Determine the [x, y] coordinate at the center of the cell enclosing the given text.  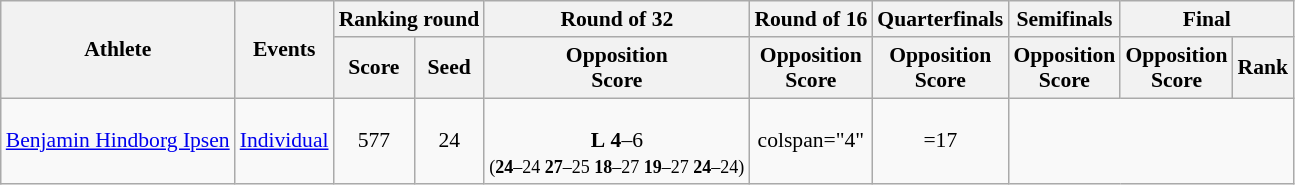
Semifinals [1064, 19]
Final [1206, 19]
Seed [449, 68]
=17 [940, 142]
Ranking round [410, 19]
Individual [284, 142]
577 [374, 142]
Score [374, 68]
Events [284, 50]
Athlete [118, 50]
24 [449, 142]
colspan="4" [810, 142]
Benjamin Hindborg Ipsen [118, 142]
Round of 32 [616, 19]
Quarterfinals [940, 19]
Round of 16 [810, 19]
L 4–6 (24–24 27–25 18–27 19–27 24–24) [616, 142]
Rank [1264, 68]
